For the text-containing cell, return its midpoint in [X, Y] coordinate format. 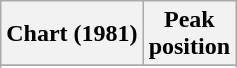
Peakposition [189, 34]
Chart (1981) [72, 34]
